Detect which cell encompasses the target text, then output its [x, y] center coordinate. 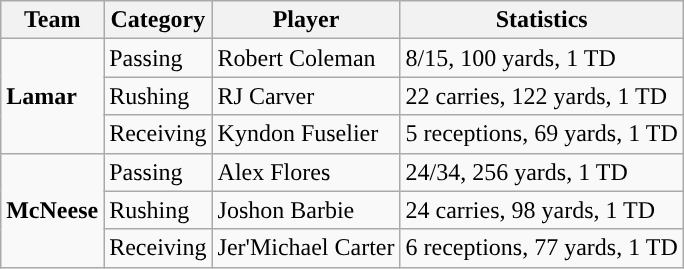
Kyndon Fuselier [306, 134]
22 carries, 122 yards, 1 TD [542, 96]
McNeese [52, 210]
5 receptions, 69 yards, 1 TD [542, 134]
Robert Coleman [306, 58]
Player [306, 20]
24/34, 256 yards, 1 TD [542, 172]
Statistics [542, 20]
Joshon Barbie [306, 210]
RJ Carver [306, 96]
Team [52, 20]
Lamar [52, 96]
8/15, 100 yards, 1 TD [542, 58]
Alex Flores [306, 172]
Jer'Michael Carter [306, 248]
24 carries, 98 yards, 1 TD [542, 210]
6 receptions, 77 yards, 1 TD [542, 248]
Category [158, 20]
